Determine the [x, y] coordinate at the center of the cell enclosing the given text.  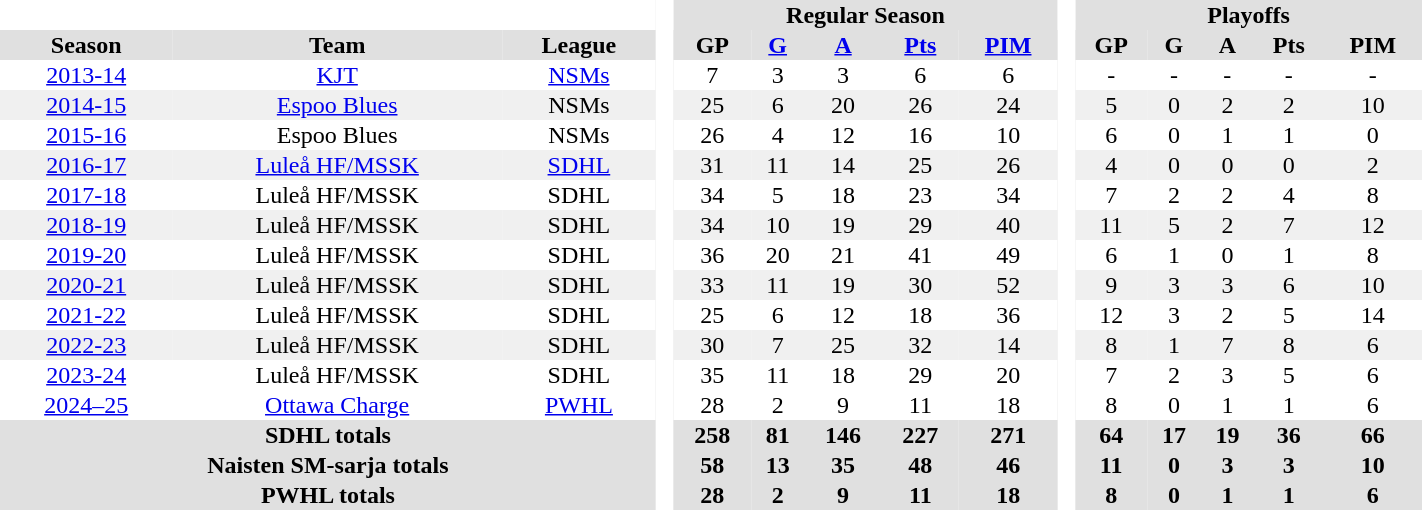
2014-15 [86, 105]
League [579, 45]
Playoffs [1248, 15]
258 [712, 435]
2021-22 [86, 315]
52 [1008, 285]
41 [920, 255]
2018-19 [86, 225]
Naisten SM-sarja totals [328, 465]
Regular Season [866, 15]
81 [778, 435]
49 [1008, 255]
2020-21 [86, 285]
2022-23 [86, 345]
16 [920, 135]
2016-17 [86, 165]
13 [778, 465]
2013-14 [86, 75]
2024–25 [86, 405]
SDHL totals [328, 435]
58 [712, 465]
32 [920, 345]
24 [1008, 105]
Team [337, 45]
33 [712, 285]
Ottawa Charge [337, 405]
PWHL [579, 405]
31 [712, 165]
23 [920, 195]
21 [842, 255]
271 [1008, 435]
2017-18 [86, 195]
146 [842, 435]
PWHL totals [328, 495]
17 [1174, 435]
Season [86, 45]
KJT [337, 75]
46 [1008, 465]
2019-20 [86, 255]
66 [1372, 435]
64 [1111, 435]
227 [920, 435]
2015-16 [86, 135]
40 [1008, 225]
48 [920, 465]
2023-24 [86, 375]
